Capture the cell that displays the provided text and extract its [X, Y] central coordinate. 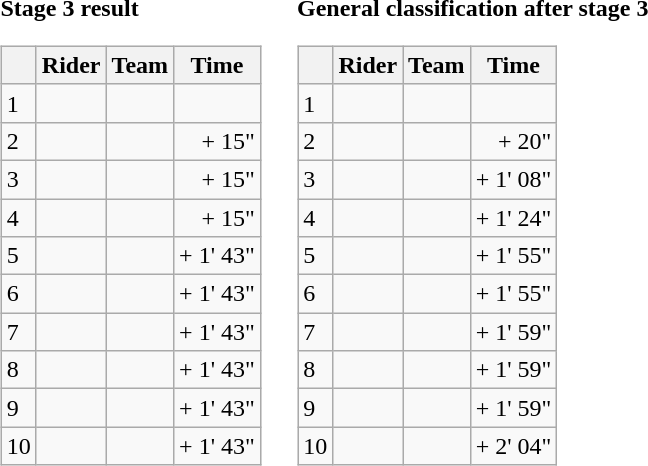
+ 20" [514, 141]
+ 1' 08" [514, 179]
+ 2' 04" [514, 446]
+ 1' 24" [514, 217]
